Detect which cell encompasses the target text, then output its (x, y) center coordinate. 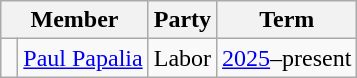
Party (182, 20)
2025–present (287, 58)
Labor (182, 58)
Member (74, 20)
Term (287, 20)
Paul Papalia (83, 58)
